Determine the (X, Y) coordinate at the center of the cell enclosing the given text.  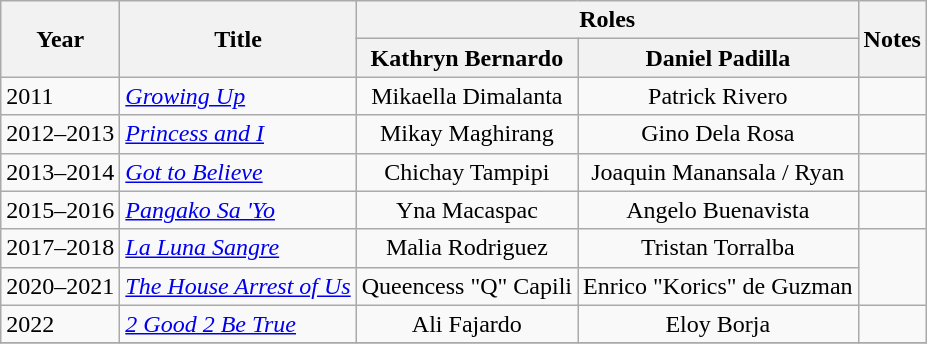
Enrico "Korics" de Guzman (718, 286)
2013–2014 (60, 172)
Patrick Rivero (718, 96)
Kathryn Bernardo (466, 58)
2017–2018 (60, 248)
Angelo Buenavista (718, 210)
Ali Fajardo (466, 324)
Mikaella Dimalanta (466, 96)
Roles (607, 20)
2012–2013 (60, 134)
Malia Rodriguez (466, 248)
Queencess "Q" Capili (466, 286)
2011 (60, 96)
2015–2016 (60, 210)
Gino Dela Rosa (718, 134)
Growing Up (238, 96)
La Luna Sangre (238, 248)
Title (238, 39)
2 Good 2 Be True (238, 324)
Tristan Torralba (718, 248)
Yna Macaspac (466, 210)
2022 (60, 324)
Pangako Sa 'Yo (238, 210)
Joaquin Manansala / Ryan (718, 172)
Year (60, 39)
Eloy Borja (718, 324)
Chichay Tampipi (466, 172)
Notes (892, 39)
Mikay Maghirang (466, 134)
The House Arrest of Us (238, 286)
2020–2021 (60, 286)
Princess and I (238, 134)
Daniel Padilla (718, 58)
Got to Believe (238, 172)
